Detect which cell encompasses the target text, then output its (x, y) center coordinate. 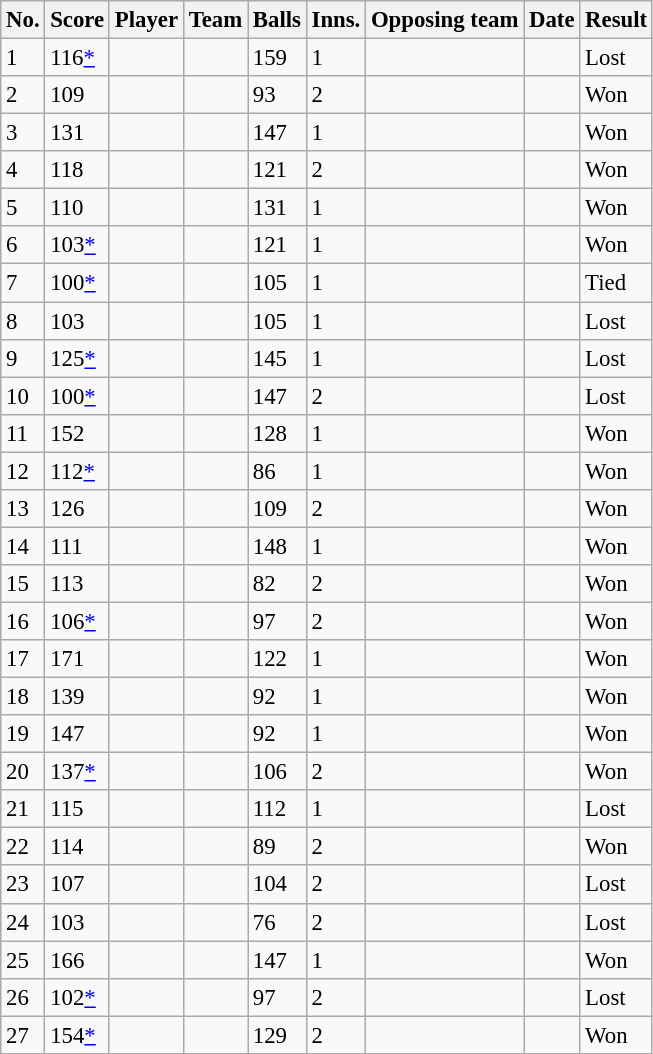
Score (78, 20)
17 (23, 659)
21 (23, 809)
86 (278, 471)
171 (78, 659)
9 (23, 358)
10 (23, 396)
Team (215, 20)
115 (78, 809)
Result (616, 20)
116* (78, 58)
126 (78, 509)
26 (23, 997)
128 (278, 433)
145 (278, 358)
12 (23, 471)
20 (23, 772)
27 (23, 1035)
3 (23, 133)
6 (23, 245)
111 (78, 546)
15 (23, 584)
24 (23, 922)
76 (278, 922)
7 (23, 283)
23 (23, 885)
Inns. (336, 20)
Date (552, 20)
22 (23, 847)
125* (78, 358)
14 (23, 546)
104 (278, 885)
25 (23, 960)
93 (278, 95)
4 (23, 170)
Player (146, 20)
19 (23, 734)
139 (78, 697)
110 (78, 208)
118 (78, 170)
No. (23, 20)
114 (78, 847)
16 (23, 621)
113 (78, 584)
106* (78, 621)
13 (23, 509)
Tied (616, 283)
106 (278, 772)
102* (78, 997)
Balls (278, 20)
129 (278, 1035)
11 (23, 433)
82 (278, 584)
89 (278, 847)
122 (278, 659)
18 (23, 697)
103* (78, 245)
112 (278, 809)
148 (278, 546)
107 (78, 885)
Opposing team (445, 20)
8 (23, 321)
5 (23, 208)
159 (278, 58)
137* (78, 772)
154* (78, 1035)
112* (78, 471)
152 (78, 433)
166 (78, 960)
